Provide the (x, y) coordinate of the cell's center where the given text is located.  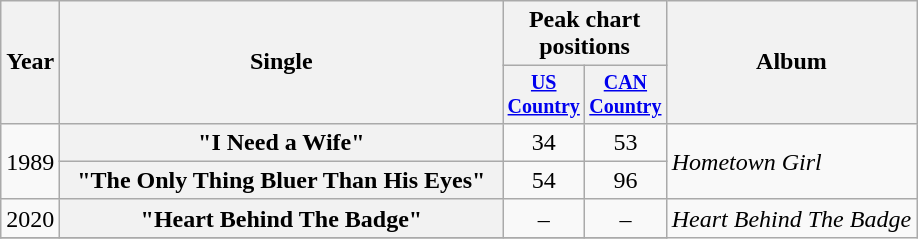
34 (544, 142)
"Heart Behind The Badge" (282, 218)
1989 (30, 161)
53 (626, 142)
54 (544, 180)
96 (626, 180)
Single (282, 62)
CAN Country (626, 94)
Heart Behind The Badge (791, 218)
"The Only Thing Bluer Than His Eyes" (282, 180)
Hometown Girl (791, 161)
"I Need a Wife" (282, 142)
US Country (544, 94)
Album (791, 62)
Peak chartpositions (584, 34)
2020 (30, 218)
Year (30, 62)
